Search for the cell housing the specified text and yield its [X, Y] center coordinate. 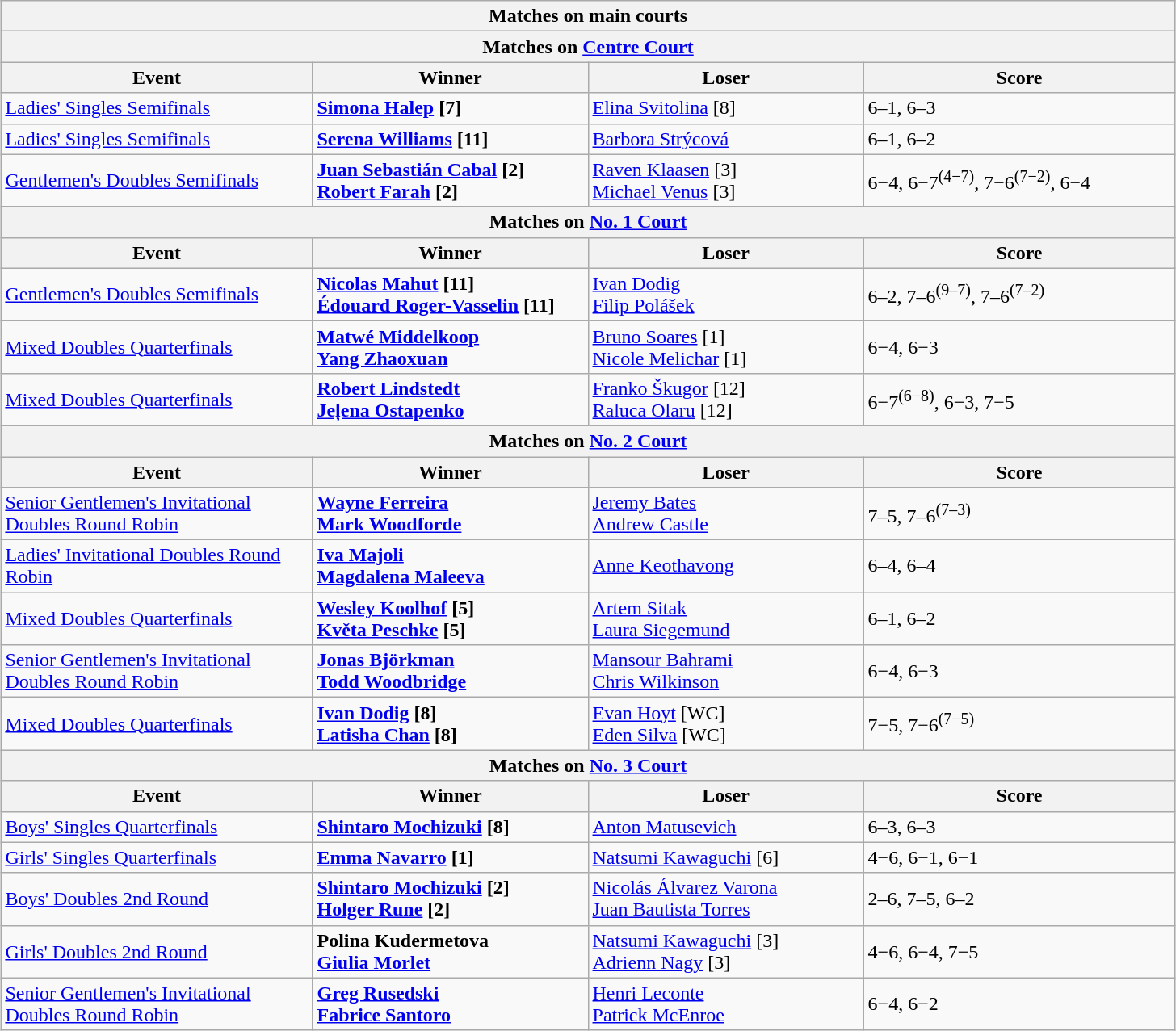
Ladies' Invitational Doubles Round Robin [157, 567]
Raven Klaasen [3] Michael Venus [3] [725, 181]
Girls' Doubles 2nd Round [157, 951]
Matches on No. 1 Court [588, 222]
Shintaro Mochizuki [2] Holger Rune [2] [451, 899]
Matches on No. 2 Court [588, 441]
Ivan Dodig Filip Polášek [725, 294]
Elina Svitolina [8] [725, 108]
Anne Keothavong [725, 567]
Anton Matusevich [725, 827]
Greg Rusedski Fabrice Santoro [451, 1004]
6–1, 6–3 [1019, 108]
Polina Kudermetova Giulia Morlet [451, 951]
Nicolas Mahut [11] Édouard Roger-Vasselin [11] [451, 294]
6−4, 6−7(4−7), 7−6(7−2), 6−4 [1019, 181]
Nicolás Álvarez Varona Juan Bautista Torres [725, 899]
Matches on No. 3 Court [588, 765]
6−4, 6−2 [1019, 1004]
Matches on Centre Court [588, 47]
Barbora Strýcová [725, 139]
Boys' Singles Quarterfinals [157, 827]
Boys' Doubles 2nd Round [157, 899]
Simona Halep [7] [451, 108]
6–2, 7–6(9–7), 7–6(7–2) [1019, 294]
Evan Hoyt [WC] Eden Silva [WC] [725, 723]
Jonas Björkman Todd Woodbridge [451, 672]
Shintaro Mochizuki [8] [451, 827]
6–4, 6–4 [1019, 567]
6−7(6−8), 6−3, 7−5 [1019, 399]
Natsumi Kawaguchi [6] [725, 857]
6–3, 6–3 [1019, 827]
Ivan Dodig [8] Latisha Chan [8] [451, 723]
Wayne Ferreira Mark Woodforde [451, 513]
4−6, 6−4, 7−5 [1019, 951]
Serena Williams [11] [451, 139]
Artem Sitak Laura Siegemund [725, 618]
Wesley Koolhof [5] Květa Peschke [5] [451, 618]
Robert Lindstedt Jeļena Ostapenko [451, 399]
Matches on main courts [588, 16]
Matwé Middelkoop Yang Zhaoxuan [451, 347]
4−6, 6−1, 6−1 [1019, 857]
Juan Sebastián Cabal [2] Robert Farah [2] [451, 181]
7−5, 7−6(7−5) [1019, 723]
Jeremy Bates Andrew Castle [725, 513]
Iva Majoli Magdalena Maleeva [451, 567]
7–5, 7–6(7–3) [1019, 513]
Natsumi Kawaguchi [3] Adrienn Nagy [3] [725, 951]
Girls' Singles Quarterfinals [157, 857]
Emma Navarro [1] [451, 857]
Bruno Soares [1] Nicole Melichar [1] [725, 347]
Henri Leconte Patrick McEnroe [725, 1004]
Franko Škugor [12] Raluca Olaru [12] [725, 399]
Mansour Bahrami Chris Wilkinson [725, 672]
2–6, 7–5, 6–2 [1019, 899]
